Output the [X, Y] coordinate of the center of the cell containing the given text.  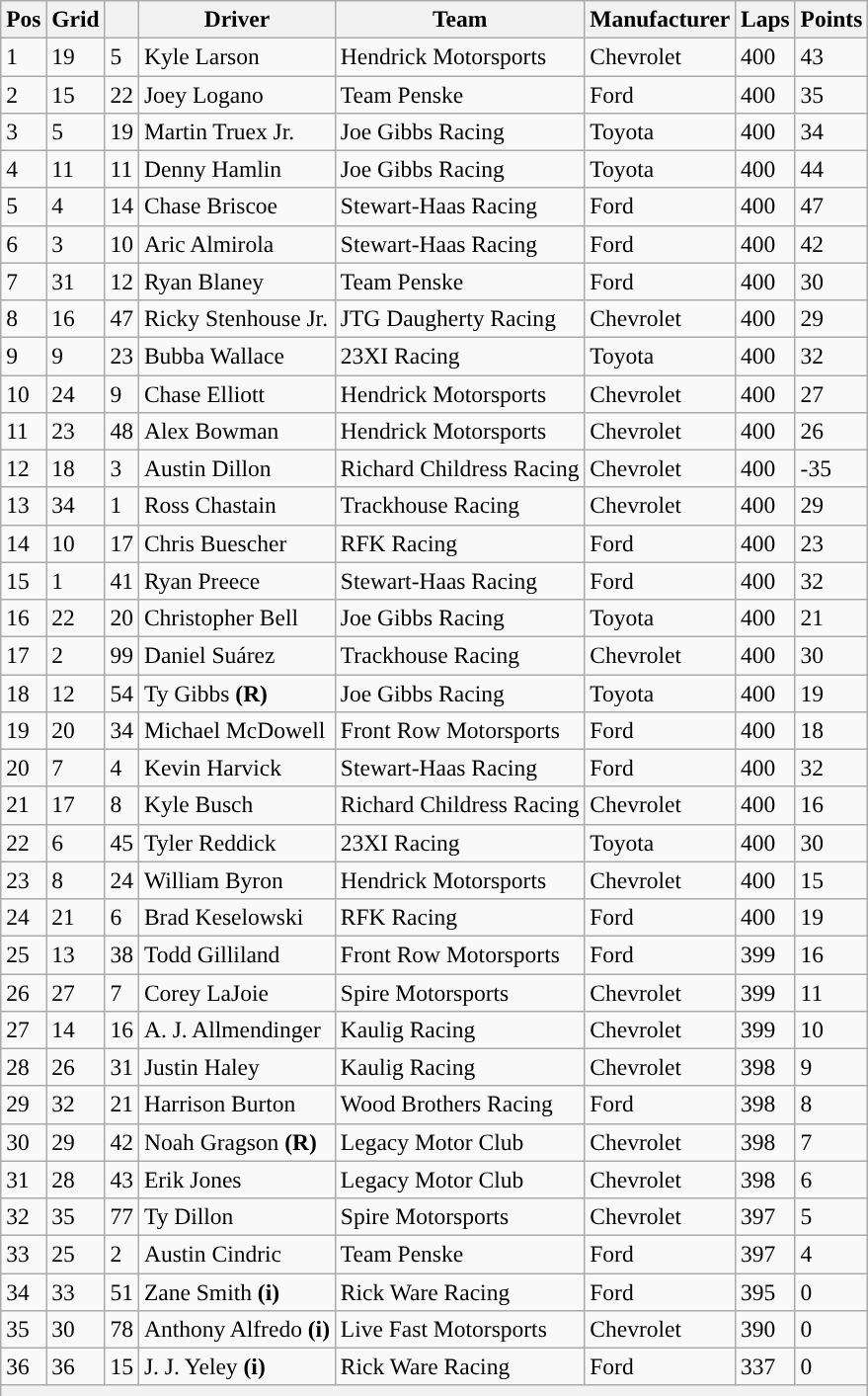
Alex Bowman [237, 431]
41 [121, 581]
Laps [766, 19]
Chase Briscoe [237, 206]
Austin Cindric [237, 1254]
Manufacturer [660, 19]
Pos [24, 19]
Bubba Wallace [237, 356]
Noah Gragson (R) [237, 1142]
54 [121, 693]
Ty Gibbs (R) [237, 693]
390 [766, 1329]
J. J. Yeley (i) [237, 1366]
Justin Haley [237, 1067]
Kyle Busch [237, 805]
Aric Almirola [237, 244]
Joey Logano [237, 94]
395 [766, 1291]
Erik Jones [237, 1180]
Driver [237, 19]
337 [766, 1366]
99 [121, 655]
Ryan Preece [237, 581]
77 [121, 1216]
Daniel Suárez [237, 655]
51 [121, 1291]
Corey LaJoie [237, 992]
Brad Keselowski [237, 917]
William Byron [237, 880]
Christopher Bell [237, 617]
Tyler Reddick [237, 843]
A. J. Allmendinger [237, 1029]
Harrison Burton [237, 1105]
Chris Buescher [237, 543]
Team [459, 19]
Denny Hamlin [237, 169]
Ricky Stenhouse Jr. [237, 318]
Ty Dillon [237, 1216]
Zane Smith (i) [237, 1291]
Austin Dillon [237, 468]
Kyle Larson [237, 56]
44 [831, 169]
Wood Brothers Racing [459, 1105]
Chase Elliott [237, 393]
Ross Chastain [237, 506]
Points [831, 19]
48 [121, 431]
Grid [75, 19]
Kevin Harvick [237, 768]
Todd Gilliland [237, 954]
Martin Truex Jr. [237, 131]
JTG Daugherty Racing [459, 318]
Michael McDowell [237, 730]
78 [121, 1329]
38 [121, 954]
-35 [831, 468]
45 [121, 843]
Ryan Blaney [237, 282]
Live Fast Motorsports [459, 1329]
Anthony Alfredo (i) [237, 1329]
